For the text-containing cell, return its midpoint in [X, Y] coordinate format. 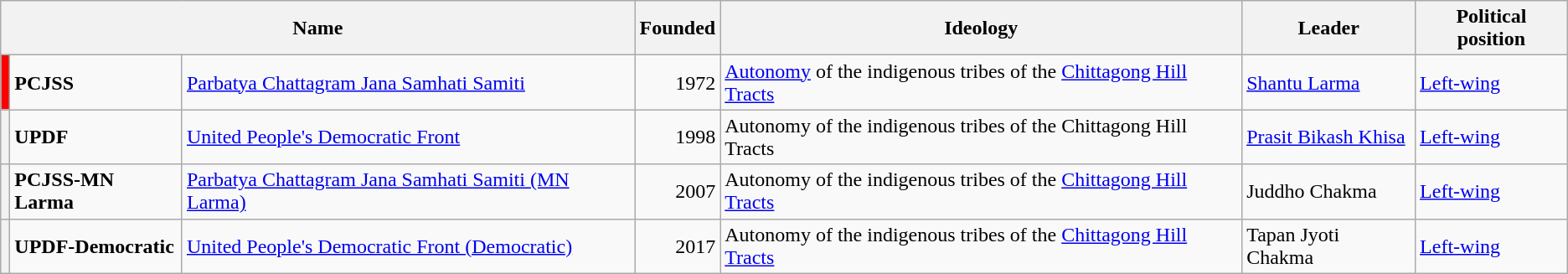
PCJSS-MN Larma [96, 191]
Prasit Bikash Khisa [1328, 137]
United People's Democratic Front [408, 137]
1972 [678, 82]
Founded [678, 28]
Parbatya Chattagram Jana Samhati Samiti (MN Larma) [408, 191]
Ideology [982, 28]
UPDF-Democratic [96, 246]
UPDF [96, 137]
Name [318, 28]
Shantu Larma [1328, 82]
2017 [678, 246]
Leader [1328, 28]
Political position [1492, 28]
United People's Democratic Front (Democratic) [408, 246]
Parbatya Chattagram Jana Samhati Samiti [408, 82]
PCJSS [96, 82]
Juddho Chakma [1328, 191]
2007 [678, 191]
Tapan Jyoti Chakma [1328, 246]
1998 [678, 137]
